Search for the cell housing the specified text and yield its (X, Y) center coordinate. 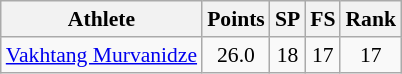
FS (322, 19)
Athlete (102, 19)
Points (236, 19)
26.0 (236, 55)
Rank (370, 19)
Vakhtang Murvanidze (102, 55)
SP (288, 19)
18 (288, 55)
